Determine the [X, Y] coordinate at the center of the cell enclosing the given text.  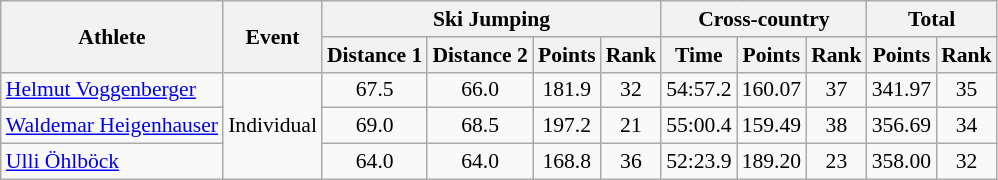
67.5 [374, 90]
Time [698, 55]
Ulli Öhlböck [112, 162]
Ski Jumping [492, 19]
160.07 [772, 90]
36 [632, 162]
Athlete [112, 36]
38 [836, 126]
358.00 [902, 162]
Individual [272, 126]
Helmut Voggenberger [112, 90]
159.49 [772, 126]
341.97 [902, 90]
54:57.2 [698, 90]
Event [272, 36]
37 [836, 90]
356.69 [902, 126]
Waldemar Heigenhauser [112, 126]
66.0 [480, 90]
Total [932, 19]
Distance 1 [374, 55]
35 [966, 90]
189.20 [772, 162]
168.8 [567, 162]
197.2 [567, 126]
68.5 [480, 126]
69.0 [374, 126]
21 [632, 126]
181.9 [567, 90]
34 [966, 126]
Distance 2 [480, 55]
23 [836, 162]
Cross-country [764, 19]
52:23.9 [698, 162]
55:00.4 [698, 126]
